Capture the cell that displays the provided text and extract its (X, Y) central coordinate. 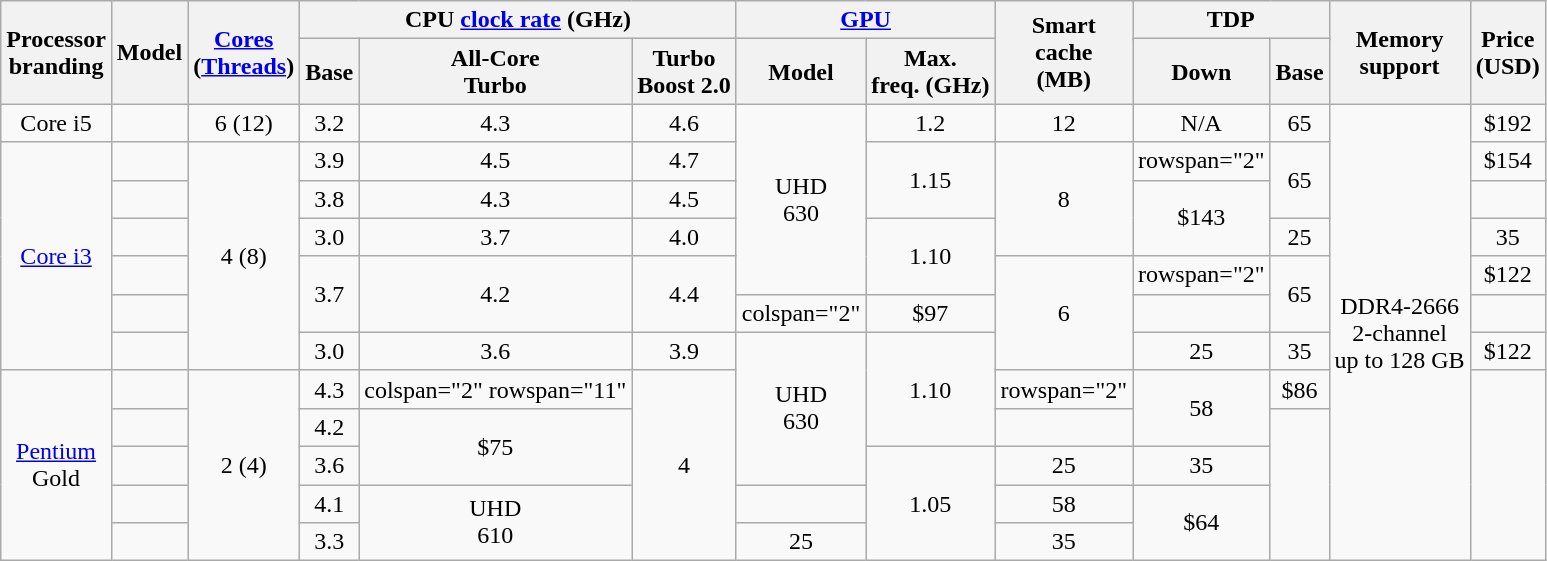
colspan="2" (801, 313)
Memorysupport (1400, 52)
$192 (1508, 123)
GPU (866, 20)
4.7 (684, 161)
6 (1064, 313)
6 (12) (244, 123)
Max.freq. (GHz) (930, 72)
3.8 (330, 199)
1.2 (930, 123)
All-CoreTurbo (496, 72)
CPU clock rate (GHz) (518, 20)
Price(USD) (1508, 52)
$143 (1201, 218)
Processorbranding (56, 52)
$154 (1508, 161)
DDR4-26662-channelup to 128 GB (1400, 332)
4.1 (330, 503)
UHD610 (496, 522)
Core i3 (56, 256)
colspan="2" rowspan="11" (496, 389)
4.4 (684, 294)
1.15 (930, 180)
PentiumGold (56, 465)
$97 (930, 313)
3.3 (330, 542)
Cores(Threads) (244, 52)
4.0 (684, 237)
2 (4) (244, 465)
8 (1064, 199)
3.2 (330, 123)
$64 (1201, 522)
Core i5 (56, 123)
Smartcache(MB) (1064, 52)
4 (684, 465)
4.6 (684, 123)
4 (8) (244, 256)
12 (1064, 123)
$86 (1300, 389)
Down (1201, 72)
TurboBoost 2.0 (684, 72)
TDP (1230, 20)
1.05 (930, 503)
N/A (1201, 123)
$75 (496, 446)
